For the text-containing cell, return its midpoint in [x, y] coordinate format. 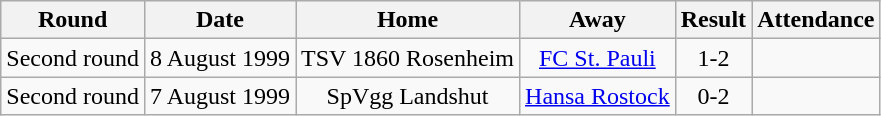
Date [220, 20]
TSV 1860 Rosenheim [408, 58]
1-2 [713, 58]
Attendance [816, 20]
Result [713, 20]
Round [73, 20]
Hansa Rostock [598, 96]
Home [408, 20]
FC St. Pauli [598, 58]
SpVgg Landshut [408, 96]
7 August 1999 [220, 96]
0-2 [713, 96]
Away [598, 20]
8 August 1999 [220, 58]
